Identify which cell holds the provided text, then report its (x, y) central coordinate. 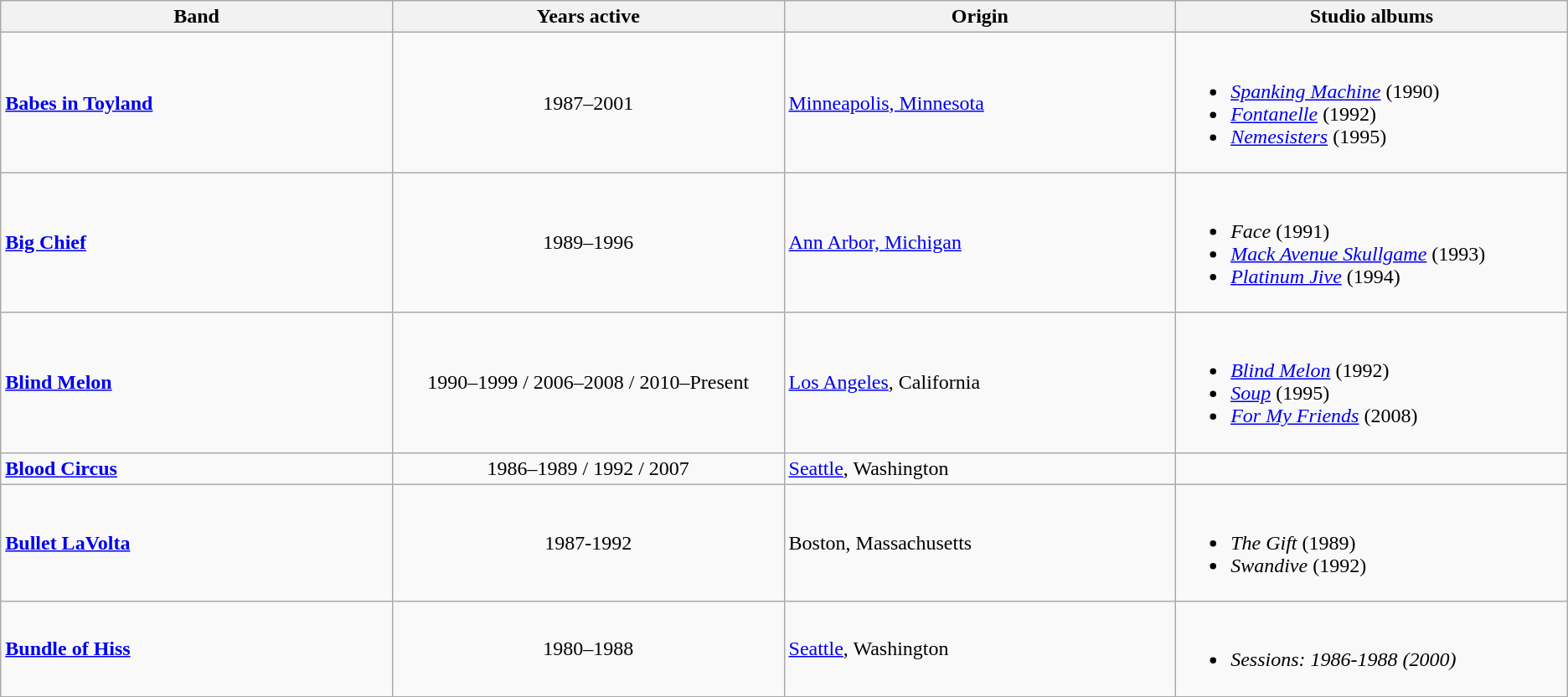
1989–1996 (588, 243)
Band (197, 17)
Origin (980, 17)
Sessions: 1986-1988 (2000) (1372, 648)
Minneapolis, Minnesota (980, 102)
Face (1991)Mack Avenue Skullgame (1993)Platinum Jive (1994) (1372, 243)
Babes in Toyland (197, 102)
Years active (588, 17)
1990–1999 / 2006–2008 / 2010–Present (588, 382)
Studio albums (1372, 17)
Spanking Machine (1990)Fontanelle (1992)Nemesisters (1995) (1372, 102)
The Gift (1989)Swandive (1992) (1372, 543)
Ann Arbor, Michigan (980, 243)
1987-1992 (588, 543)
Los Angeles, California (980, 382)
1980–1988 (588, 648)
Bullet LaVolta (197, 543)
Big Chief (197, 243)
Blood Circus (197, 468)
Boston, Massachusetts (980, 543)
Blind Melon (1992)Soup (1995)For My Friends (2008) (1372, 382)
1986–1989 / 1992 / 2007 (588, 468)
Bundle of Hiss (197, 648)
Blind Melon (197, 382)
1987–2001 (588, 102)
